Output the [X, Y] coordinate of the center of the cell containing the given text.  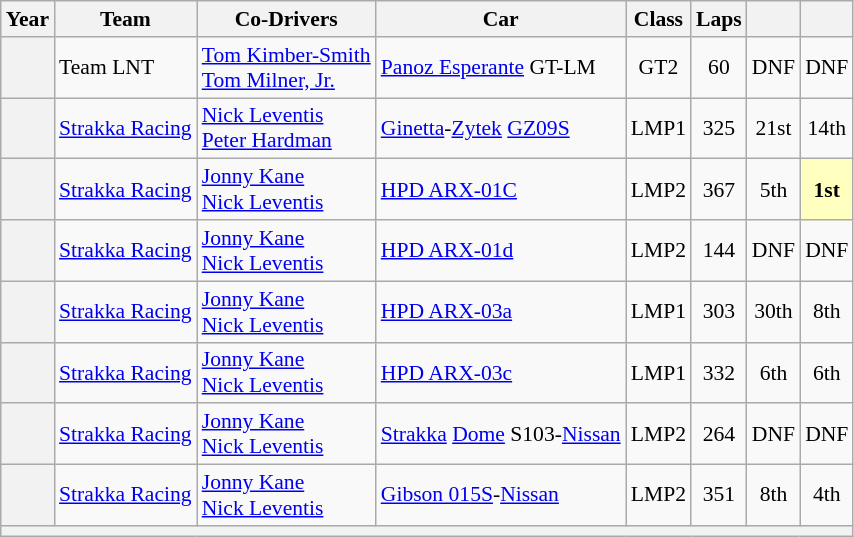
Year [28, 19]
21st [774, 128]
Class [658, 19]
Nick Leventis Peter Hardman [286, 128]
351 [719, 496]
Strakka Dome S103-Nissan [501, 434]
Team [126, 19]
264 [719, 434]
HPD ARX-01d [501, 250]
Tom Kimber-Smith Tom Milner, Jr. [286, 68]
60 [719, 68]
HPD ARX-03c [501, 372]
367 [719, 190]
GT2 [658, 68]
Co-Drivers [286, 19]
5th [774, 190]
Panoz Esperante GT-LM [501, 68]
Ginetta-Zytek GZ09S [501, 128]
HPD ARX-01C [501, 190]
Gibson 015S-Nissan [501, 496]
HPD ARX-03a [501, 312]
Team LNT [126, 68]
14th [826, 128]
325 [719, 128]
4th [826, 496]
303 [719, 312]
Car [501, 19]
332 [719, 372]
Laps [719, 19]
144 [719, 250]
1st [826, 190]
30th [774, 312]
